Detect which cell encompasses the target text, then output its (X, Y) center coordinate. 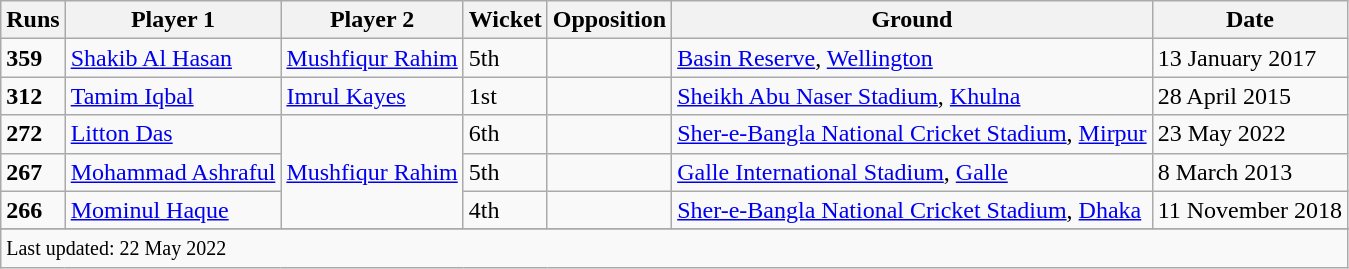
Shakib Al Hasan (173, 58)
1st (505, 96)
13 January 2017 (1250, 58)
23 May 2022 (1250, 134)
Sher-e-Bangla National Cricket Stadium, Dhaka (912, 210)
Sher-e-Bangla National Cricket Stadium, Mirpur (912, 134)
Sheikh Abu Naser Stadium, Khulna (912, 96)
312 (33, 96)
Runs (33, 20)
Imrul Kayes (372, 96)
Galle International Stadium, Galle (912, 172)
Mohammad Ashraful (173, 172)
Litton Das (173, 134)
4th (505, 210)
Opposition (609, 20)
266 (33, 210)
Ground (912, 20)
272 (33, 134)
6th (505, 134)
Mominul Haque (173, 210)
359 (33, 58)
Last updated: 22 May 2022 (674, 248)
Player 2 (372, 20)
267 (33, 172)
Date (1250, 20)
Wicket (505, 20)
Tamim Iqbal (173, 96)
Player 1 (173, 20)
8 March 2013 (1250, 172)
Basin Reserve, Wellington (912, 58)
11 November 2018 (1250, 210)
28 April 2015 (1250, 96)
